For the text-containing cell, return its midpoint in [X, Y] coordinate format. 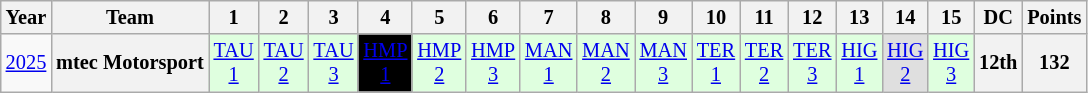
HIG1 [859, 63]
TAU3 [334, 63]
13 [859, 17]
2025 [26, 63]
TER3 [812, 63]
11 [764, 17]
HMP1 [385, 63]
5 [439, 17]
TER2 [764, 63]
10 [716, 17]
14 [905, 17]
6 [493, 17]
TER1 [716, 63]
TAU2 [284, 63]
MAN3 [664, 63]
mtec Motorsport [130, 63]
Year [26, 17]
8 [606, 17]
12 [812, 17]
9 [664, 17]
MAN2 [606, 63]
MAN1 [548, 63]
132 [1054, 63]
4 [385, 17]
DC [998, 17]
12th [998, 63]
HIG3 [951, 63]
HMP3 [493, 63]
3 [334, 17]
TAU1 [234, 63]
2 [284, 17]
HMP2 [439, 63]
Team [130, 17]
7 [548, 17]
Points [1054, 17]
15 [951, 17]
1 [234, 17]
HIG2 [905, 63]
